Search for the cell housing the specified text and yield its (X, Y) center coordinate. 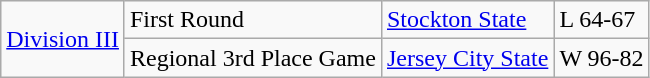
Stockton State (467, 20)
First Round (252, 20)
Jersey City State (467, 58)
Regional 3rd Place Game (252, 58)
Division III (63, 39)
L 64-67 (602, 20)
W 96-82 (602, 58)
